Return (x, y) of the center of cell containing provided text 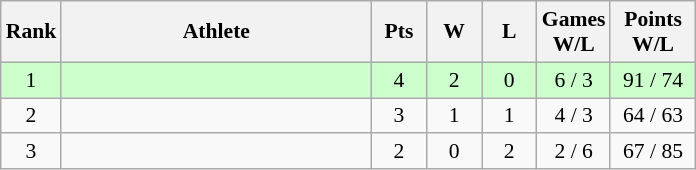
Rank (32, 32)
W (454, 32)
91 / 74 (652, 80)
L (510, 32)
6 / 3 (574, 80)
PointsW/L (652, 32)
2 / 6 (574, 152)
4 / 3 (574, 116)
Athlete (216, 32)
Pts (398, 32)
64 / 63 (652, 116)
67 / 85 (652, 152)
4 (398, 80)
GamesW/L (574, 32)
